Return the [X, Y] coordinate for the center point of the cell that contains the specified text.  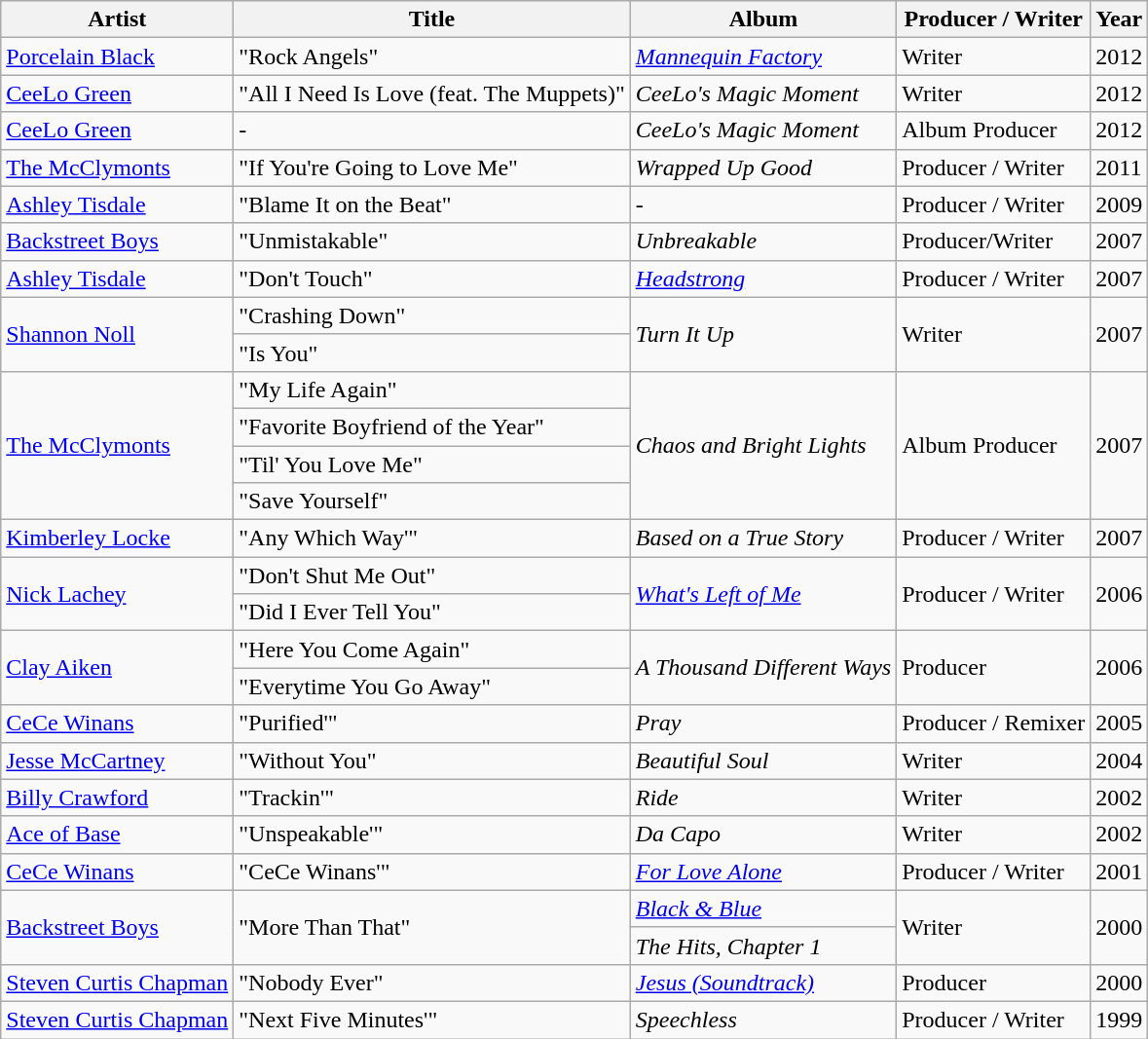
"Unmistakable" [432, 241]
"Unspeakable'" [432, 835]
"If You're Going to Love Me" [432, 167]
What's Left of Me [763, 594]
Unbreakable [763, 241]
2011 [1120, 167]
"Til' You Love Me" [432, 464]
Ace of Base [117, 835]
"Here You Come Again" [432, 649]
Producer / Remixer [993, 724]
Beautiful Soul [763, 761]
"All I Need Is Love (feat. The Muppets)" [432, 93]
"Did I Ever Tell You" [432, 612]
Based on a True Story [763, 538]
"Is You" [432, 353]
Album [763, 19]
2005 [1120, 724]
Turn It Up [763, 334]
Wrapped Up Good [763, 167]
"Save Yourself" [432, 501]
Artist [117, 19]
Black & Blue [763, 909]
2009 [1120, 204]
Kimberley Locke [117, 538]
"Trackin'" [432, 798]
For Love Alone [763, 872]
Pray [763, 724]
"Rock Angels" [432, 56]
1999 [1120, 1020]
"Purified'" [432, 724]
Mannequin Factory [763, 56]
"Nobody Ever" [432, 983]
"Everytime You Go Away" [432, 686]
"Favorite Boyfriend of the Year" [432, 427]
Billy Crawford [117, 798]
Porcelain Black [117, 56]
Da Capo [763, 835]
Nick Lachey [117, 594]
"Any Which Way'" [432, 538]
Clay Aiken [117, 668]
Producer/Writer [993, 241]
"Don't Shut Me Out" [432, 575]
2001 [1120, 872]
"Blame It on the Beat" [432, 204]
Shannon Noll [117, 334]
Title [432, 19]
Jesse McCartney [117, 761]
The Hits, Chapter 1 [763, 946]
"Without You" [432, 761]
"CeCe Winans'" [432, 872]
"Next Five Minutes'" [432, 1020]
"More Than That" [432, 927]
2004 [1120, 761]
"Don't Touch" [432, 278]
Headstrong [763, 278]
Year [1120, 19]
"Crashing Down" [432, 315]
Chaos and Bright Lights [763, 445]
Ride [763, 798]
Jesus (Soundtrack) [763, 983]
Speechless [763, 1020]
A Thousand Different Ways [763, 668]
"My Life Again" [432, 390]
